Detect which cell encompasses the target text, then output its [x, y] center coordinate. 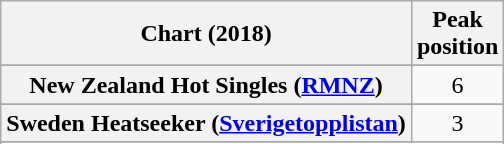
6 [457, 85]
Chart (2018) [206, 34]
New Zealand Hot Singles (RMNZ) [206, 85]
3 [457, 123]
Sweden Heatseeker (Sverigetopplistan) [206, 123]
Peak position [457, 34]
